Search for the cell housing the specified text and yield its [x, y] center coordinate. 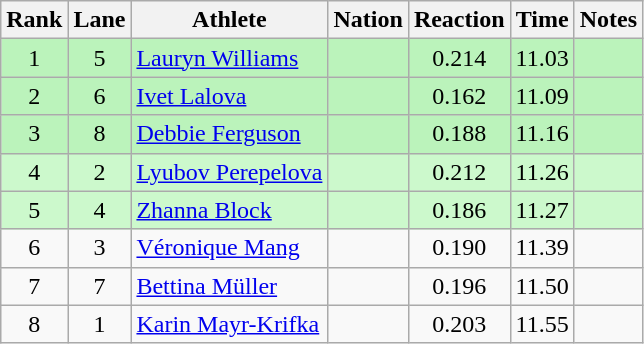
Bettina Müller [230, 286]
Athlete [230, 20]
Notes [608, 20]
Reaction [459, 20]
11.27 [542, 210]
11.09 [542, 96]
0.214 [459, 58]
Rank [34, 20]
11.50 [542, 286]
0.196 [459, 286]
0.188 [459, 134]
Ivet Lalova [230, 96]
11.03 [542, 58]
11.39 [542, 248]
Lauryn Williams [230, 58]
Karin Mayr-Krifka [230, 324]
Time [542, 20]
0.162 [459, 96]
Véronique Mang [230, 248]
11.26 [542, 172]
0.190 [459, 248]
Nation [368, 20]
11.16 [542, 134]
Zhanna Block [230, 210]
11.55 [542, 324]
0.212 [459, 172]
0.186 [459, 210]
0.203 [459, 324]
Lane [100, 20]
Lyubov Perepelova [230, 172]
Debbie Ferguson [230, 134]
